For the text-containing cell, return its midpoint in [X, Y] coordinate format. 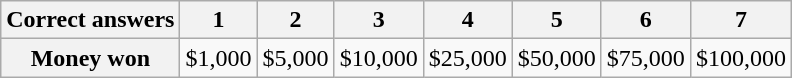
$5,000 [296, 58]
$1,000 [218, 58]
$75,000 [646, 58]
$50,000 [556, 58]
6 [646, 20]
$10,000 [378, 58]
4 [468, 20]
$25,000 [468, 58]
2 [296, 20]
5 [556, 20]
$100,000 [740, 58]
Money won [90, 58]
1 [218, 20]
7 [740, 20]
Correct answers [90, 20]
3 [378, 20]
